Search for the cell housing the specified text and yield its [X, Y] center coordinate. 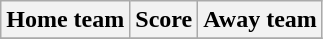
Away team [260, 20]
Home team [66, 20]
Score [164, 20]
